Find where the given text appears and provide that cell's center as (X, Y) coordinate. 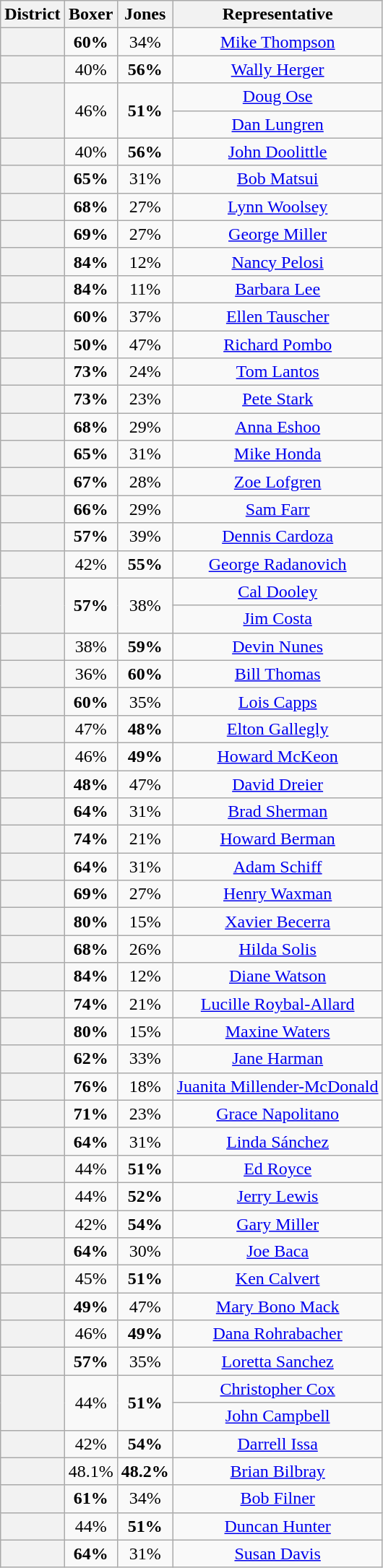
30% (145, 1252)
Howard Berman (277, 839)
Cal Dooley (277, 592)
Ed Royce (277, 1169)
John Doolittle (277, 152)
Bob Filner (277, 1499)
Representative (277, 14)
36% (91, 674)
Barbara Lee (277, 289)
Darrell Issa (277, 1444)
Gary Miller (277, 1224)
76% (91, 1086)
50% (91, 345)
24% (145, 372)
48.2% (145, 1471)
Richard Pombo (277, 345)
Brad Sherman (277, 812)
33% (145, 1059)
John Campbell (277, 1416)
Jane Harman (277, 1059)
Dennis Cardoza (277, 537)
Doug Ose (277, 97)
Henry Waxman (277, 894)
Juanita Millender-McDonald (277, 1086)
Jim Costa (277, 619)
Tom Lantos (277, 372)
18% (145, 1086)
Diane Watson (277, 976)
Adam Schiff (277, 867)
Zoe Lofgren (277, 482)
David Dreier (277, 784)
George Radanovich (277, 564)
Mike Thompson (277, 42)
Brian Bilbray (277, 1471)
Ken Calvert (277, 1279)
Christopher Cox (277, 1389)
Loretta Sanchez (277, 1361)
Bob Matsui (277, 179)
Devin Nunes (277, 646)
District (33, 14)
26% (145, 949)
Mike Honda (277, 454)
Lois Capps (277, 701)
61% (91, 1499)
52% (145, 1196)
45% (91, 1279)
48.1% (91, 1471)
11% (145, 289)
39% (145, 537)
71% (91, 1114)
37% (145, 316)
Jones (145, 14)
George Miller (277, 234)
59% (145, 646)
Xavier Becerra (277, 922)
Wally Herger (277, 69)
Susan Davis (277, 1554)
Jerry Lewis (277, 1196)
Maxine Waters (277, 1031)
62% (91, 1059)
Hilda Solis (277, 949)
Mary Bono Mack (277, 1307)
66% (91, 509)
Ellen Tauscher (277, 316)
28% (145, 482)
Grace Napolitano (277, 1114)
Elton Gallegly (277, 729)
Lynn Woolsey (277, 207)
Dan Lungren (277, 124)
67% (91, 482)
Lucille Roybal-Allard (277, 1004)
Linda Sánchez (277, 1141)
Joe Baca (277, 1252)
Sam Farr (277, 509)
Dana Rohrabacher (277, 1334)
Howard McKeon (277, 756)
55% (145, 564)
Boxer (91, 14)
Pete Stark (277, 399)
Duncan Hunter (277, 1526)
Nancy Pelosi (277, 261)
Anna Eshoo (277, 427)
Bill Thomas (277, 674)
